Return the (x, y) coordinate for the center point of the cell that contains the specified text.  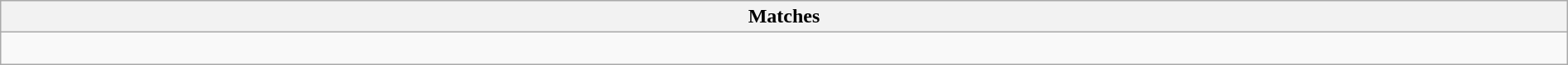
Matches (784, 17)
